Find where the given text appears and provide that cell's center as (X, Y) coordinate. 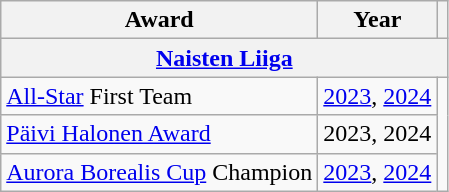
Award (160, 20)
Päivi Halonen Award (160, 134)
Naisten Liiga (224, 58)
Year (378, 20)
Aurora Borealis Cup Champion (160, 172)
All-Star First Team (160, 96)
